Search for the cell housing the specified text and yield its [x, y] center coordinate. 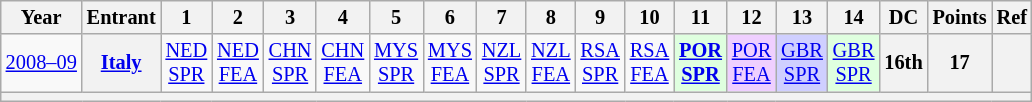
6 [450, 17]
13 [802, 17]
8 [550, 17]
NZLFEA [550, 63]
Points [960, 17]
Italy [122, 63]
MYSSPR [396, 63]
12 [752, 17]
7 [502, 17]
5 [396, 17]
NEDFEA [238, 63]
10 [650, 17]
Year [42, 17]
9 [600, 17]
PORSPR [700, 63]
NZLSPR [502, 63]
11 [700, 17]
1 [187, 17]
RSASPR [600, 63]
RSAFEA [650, 63]
Ref [1012, 17]
17 [960, 63]
CHNFEA [342, 63]
4 [342, 17]
MYSFEA [450, 63]
2 [238, 17]
DC [903, 17]
2008–09 [42, 63]
3 [290, 17]
PORFEA [752, 63]
16th [903, 63]
NEDSPR [187, 63]
CHNSPR [290, 63]
14 [854, 17]
Entrant [122, 17]
